From the cell containing the given text, extract its center point as (x, y) coordinate. 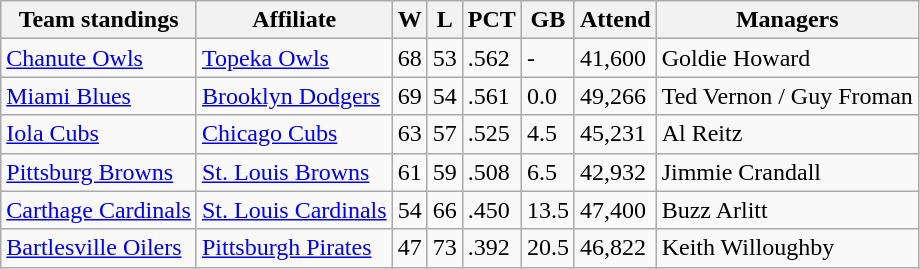
73 (444, 248)
GB (548, 20)
4.5 (548, 134)
46,822 (615, 248)
PCT (492, 20)
53 (444, 58)
Bartlesville Oilers (99, 248)
Iola Cubs (99, 134)
St. Louis Browns (294, 172)
.525 (492, 134)
69 (410, 96)
Keith Willoughby (787, 248)
66 (444, 210)
Carthage Cardinals (99, 210)
- (548, 58)
42,932 (615, 172)
Brooklyn Dodgers (294, 96)
W (410, 20)
59 (444, 172)
Miami Blues (99, 96)
Pittsburg Browns (99, 172)
Chicago Cubs (294, 134)
68 (410, 58)
13.5 (548, 210)
Al Reitz (787, 134)
.508 (492, 172)
41,600 (615, 58)
.450 (492, 210)
.561 (492, 96)
Buzz Arlitt (787, 210)
20.5 (548, 248)
.392 (492, 248)
49,266 (615, 96)
47,400 (615, 210)
.562 (492, 58)
Topeka Owls (294, 58)
Team standings (99, 20)
L (444, 20)
0.0 (548, 96)
St. Louis Cardinals (294, 210)
57 (444, 134)
6.5 (548, 172)
45,231 (615, 134)
61 (410, 172)
63 (410, 134)
Affiliate (294, 20)
Managers (787, 20)
Attend (615, 20)
Chanute Owls (99, 58)
Jimmie Crandall (787, 172)
47 (410, 248)
Pittsburgh Pirates (294, 248)
Ted Vernon / Guy Froman (787, 96)
Goldie Howard (787, 58)
